Scan for the cell matching the given text and deliver its [X, Y] coordinate at center. 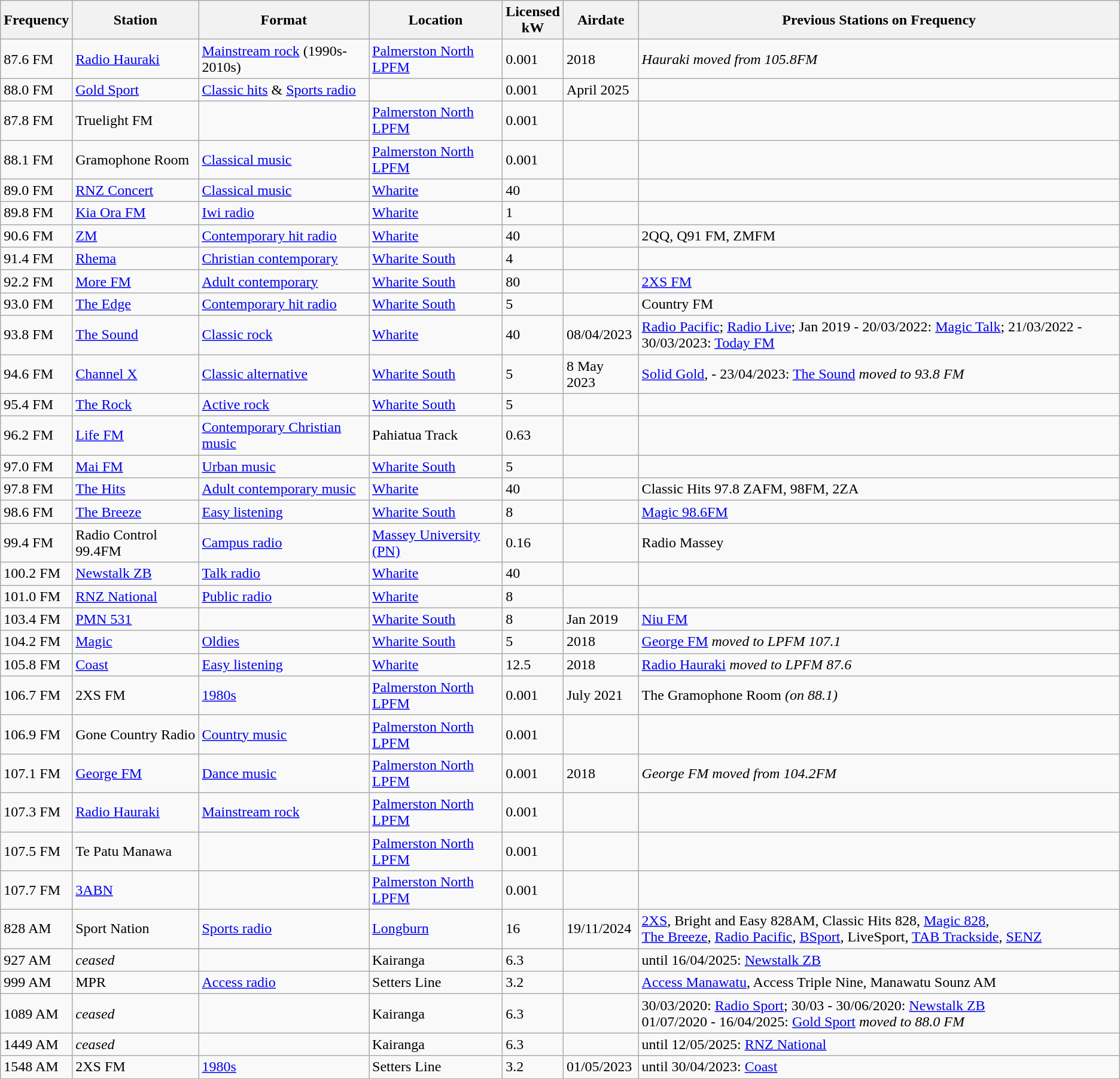
Mainstream rock [284, 812]
The Sound [135, 335]
107.5 FM [36, 851]
Magic [135, 642]
until 12/05/2025: RNZ National [879, 1044]
107.7 FM [36, 890]
George FM moved to LPFM 107.1 [879, 642]
107.3 FM [36, 812]
Frequency [36, 20]
Classic rock [284, 335]
16 [533, 929]
Contemporary Christian music [284, 435]
Sports radio [284, 929]
Jan 2019 [601, 619]
The Breeze [135, 512]
97.0 FM [36, 467]
97.8 FM [36, 489]
103.4 FM [36, 619]
0.16 [533, 543]
Active rock [284, 405]
PMN 531 [135, 619]
08/04/2023 [601, 335]
105.8 FM [36, 665]
Dance music [284, 773]
87.8 FM [36, 121]
Rhema [135, 258]
96.2 FM [36, 435]
89.0 FM [36, 190]
Solid Gold, - 23/04/2023: The Sound moved to 93.8 FM [879, 373]
87.6 FM [36, 59]
0.63 [533, 435]
2XS, Bright and Easy 828AM, Classic Hits 828, Magic 828, The Breeze, Radio Pacific, BSport, LiveSport, TAB Trackside, SENZ [879, 929]
Gramophone Room [135, 159]
01/05/2023 [601, 1067]
Radio Pacific; Radio Live; Jan 2019 - 20/03/2022: Magic Talk; 21/03/2022 - 30/03/2023: Today FM [879, 335]
89.8 FM [36, 213]
Urban music [284, 467]
MPR [135, 983]
Newstalk ZB [135, 574]
Pahiatua Track [436, 435]
July 2021 [601, 695]
88.0 FM [36, 90]
Station [135, 20]
927 AM [36, 960]
Gone Country Radio [135, 734]
98.6 FM [36, 512]
Magic 98.6FM [879, 512]
until 30/04/2023: Coast [879, 1067]
Truelight FM [135, 121]
The Hits [135, 489]
Sport Nation [135, 929]
12.5 [533, 665]
107.1 FM [36, 773]
93.8 FM [36, 335]
95.4 FM [36, 405]
George FM moved from 104.2FM [879, 773]
Classic Hits 97.8 ZAFM, 98FM, 2ZA [879, 489]
ZM [135, 236]
2QQ, Q91 FM, ZMFM [879, 236]
88.1 FM [36, 159]
April 2025 [601, 90]
106.7 FM [36, 695]
1089 AM [36, 1013]
100.2 FM [36, 574]
Christian contemporary [284, 258]
92.2 FM [36, 281]
Radio Hauraki moved to LPFM 87.6 [879, 665]
George FM [135, 773]
Classic hits & Sports radio [284, 90]
1 [533, 213]
101.0 FM [36, 596]
until 16/04/2025: Newstalk ZB [879, 960]
Country music [284, 734]
Coast [135, 665]
The Rock [135, 405]
19/11/2024 [601, 929]
94.6 FM [36, 373]
Adult contemporary [284, 281]
Campus radio [284, 543]
Channel X [135, 373]
Oldies [284, 642]
91.4 FM [36, 258]
1449 AM [36, 1044]
Radio Massey [879, 543]
Location [436, 20]
Iwi radio [284, 213]
93.0 FM [36, 304]
Country FM [879, 304]
Longburn [436, 929]
Niu FM [879, 619]
1548 AM [36, 1067]
Previous Stations on Frequency [879, 20]
99.4 FM [36, 543]
More FM [135, 281]
80 [533, 281]
The Gramophone Room (on 88.1) [879, 695]
3ABN [135, 890]
106.9 FM [36, 734]
Access Manawatu, Access Triple Nine, Manawatu Sounz AM [879, 983]
999 AM [36, 983]
30/03/2020: Radio Sport; 30/03 - 30/06/2020: Newstalk ZB 01/07/2020 - 16/04/2025: Gold Sport moved to 88.0 FM [879, 1013]
RNZ National [135, 596]
828 AM [36, 929]
Kia Ora FM [135, 213]
Adult contemporary music [284, 489]
Life FM [135, 435]
Format [284, 20]
Te Patu Manawa [135, 851]
RNZ Concert [135, 190]
The Edge [135, 304]
Radio Control 99.4FM [135, 543]
Massey University (PN) [436, 543]
Access radio [284, 983]
90.6 FM [36, 236]
Gold Sport [135, 90]
Hauraki moved from 105.8FM [879, 59]
Public radio [284, 596]
8 May 2023 [601, 373]
Mainstream rock (1990s-2010s) [284, 59]
LicensedkW [533, 20]
Talk radio [284, 574]
Mai FM [135, 467]
Airdate [601, 20]
104.2 FM [36, 642]
Classic alternative [284, 373]
4 [533, 258]
